Capture the cell that displays the provided text and extract its [X, Y] central coordinate. 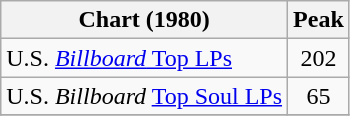
Chart (1980) [144, 20]
202 [319, 58]
Peak [319, 20]
U.S. Billboard Top Soul LPs [144, 96]
65 [319, 96]
U.S. Billboard Top LPs [144, 58]
